Find where the given text appears and provide that cell's center as [X, Y] coordinate. 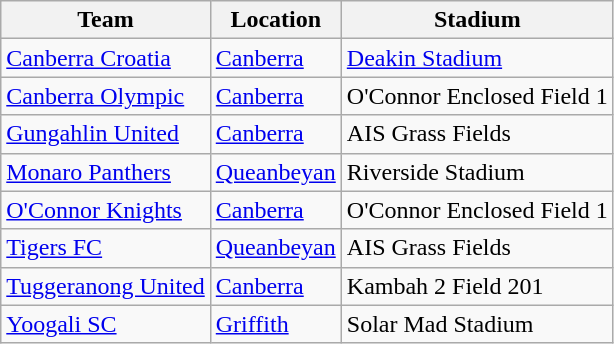
Monaro Panthers [106, 172]
Gungahlin United [106, 134]
Kambah 2 Field 201 [477, 286]
Tuggeranong United [106, 286]
Solar Mad Stadium [477, 324]
Griffith [276, 324]
Riverside Stadium [477, 172]
Stadium [477, 20]
Tigers FC [106, 248]
O'Connor Knights [106, 210]
Canberra Croatia [106, 58]
Deakin Stadium [477, 58]
Location [276, 20]
Team [106, 20]
Yoogali SC [106, 324]
Canberra Olympic [106, 96]
